Provide the [X, Y] coordinate of the cell's center where the given text is located.  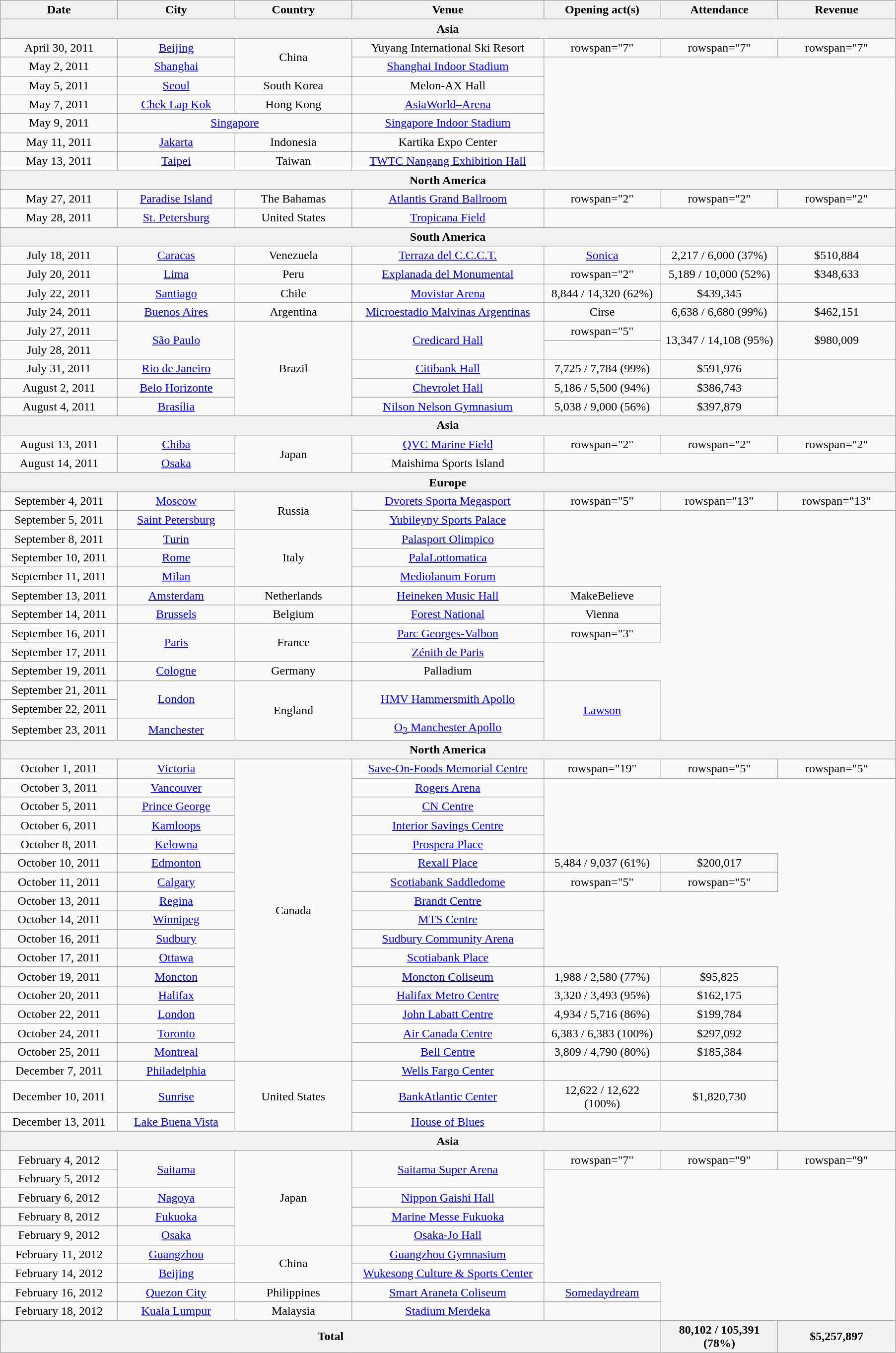
Kuala Lumpur [176, 1311]
Marine Messe Fukuoka [448, 1217]
France [293, 643]
August 13, 2011 [59, 444]
Wukesong Culture & Sports Center [448, 1273]
December 13, 2011 [59, 1122]
80,102 / 105,391 (78%) [719, 1336]
Malaysia [293, 1311]
QVC Marine Field [448, 444]
Nippon Gaishi Hall [448, 1198]
O2 Manchester Apollo [448, 729]
Yubileyny Sports Palace [448, 520]
October 5, 2011 [59, 807]
Attendance [719, 10]
Turin [176, 539]
Halifax Metro Centre [448, 995]
5,484 / 9,037 (61%) [602, 863]
September 10, 2011 [59, 558]
South America [448, 237]
Prospera Place [448, 844]
$185,384 [719, 1052]
October 11, 2011 [59, 882]
Belo Horizonte [176, 388]
Maishima Sports Island [448, 463]
Moscow [176, 501]
St. Petersburg [176, 217]
September 22, 2011 [59, 709]
July 24, 2011 [59, 312]
Europe [448, 482]
Sunrise [176, 1097]
Victoria [176, 769]
Peru [293, 274]
October 3, 2011 [59, 788]
December 7, 2011 [59, 1071]
The Bahamas [293, 199]
Hong Kong [293, 104]
Guangzhou [176, 1254]
Ottawa [176, 957]
September 4, 2011 [59, 501]
TWTC Nangang Exhibition Hall [448, 161]
Taiwan [293, 161]
Lawson [602, 710]
House of Blues [448, 1122]
July 20, 2011 [59, 274]
Milan [176, 577]
Microestadio Malvinas Argentinas [448, 312]
May 2, 2011 [59, 67]
Vancouver [176, 788]
July 18, 2011 [59, 256]
England [293, 710]
September 17, 2011 [59, 652]
Yuyang International Ski Resort [448, 48]
Brasília [176, 406]
May 28, 2011 [59, 217]
August 4, 2011 [59, 406]
Melon-AX Hall [448, 85]
$397,879 [719, 406]
Palladium [448, 671]
Revenue [836, 10]
rowspan="3" [602, 633]
May 7, 2011 [59, 104]
October 19, 2011 [59, 976]
Explanada del Monumental [448, 274]
May 13, 2011 [59, 161]
July 31, 2011 [59, 369]
Chiba [176, 444]
$591,976 [719, 369]
CN Centre [448, 807]
Belgium [293, 614]
MTS Centre [448, 920]
Somedaydream [602, 1292]
May 9, 2011 [59, 123]
Scotiabank Place [448, 957]
São Paulo [176, 340]
rowspan="19" [602, 769]
Kartika Expo Center [448, 142]
October 6, 2011 [59, 825]
Manchester [176, 729]
Moncton [176, 976]
February 4, 2012 [59, 1160]
February 14, 2012 [59, 1273]
5,038 / 9,000 (56%) [602, 406]
$5,257,897 [836, 1336]
Vienna [602, 614]
$297,092 [719, 1033]
February 11, 2012 [59, 1254]
October 10, 2011 [59, 863]
February 18, 2012 [59, 1311]
May 11, 2011 [59, 142]
Philadelphia [176, 1071]
6,638 / 6,680 (99%) [719, 312]
Argentina [293, 312]
1,988 / 2,580 (77%) [602, 976]
3,809 / 4,790 (80%) [602, 1052]
September 14, 2011 [59, 614]
Date [59, 10]
PalaLottomatica [448, 558]
AsiaWorld–Arena [448, 104]
Nagoya [176, 1198]
Zénith de Paris [448, 652]
2,217 / 6,000 (37%) [719, 256]
5,186 / 5,500 (94%) [602, 388]
October 1, 2011 [59, 769]
Buenos Aires [176, 312]
$462,151 [836, 312]
BankAtlantic Center [448, 1097]
$200,017 [719, 863]
Russia [293, 510]
Paris [176, 643]
Sudbury Community Arena [448, 939]
Rexall Place [448, 863]
Chile [293, 293]
Fukuoka [176, 1217]
Jakarta [176, 142]
September 23, 2011 [59, 729]
Kamloops [176, 825]
6,383 / 6,383 (100%) [602, 1033]
Sudbury [176, 939]
Rio de Janeiro [176, 369]
October 22, 2011 [59, 1014]
John Labatt Centre [448, 1014]
October 16, 2011 [59, 939]
Parc Georges-Valbon [448, 633]
Italy [293, 557]
July 28, 2011 [59, 350]
Citibank Hall [448, 369]
Winnipeg [176, 920]
February 9, 2012 [59, 1235]
Cirse [602, 312]
Nilson Nelson Gymnasium [448, 406]
Brandt Centre [448, 901]
October 13, 2011 [59, 901]
October 17, 2011 [59, 957]
October 14, 2011 [59, 920]
Netherlands [293, 596]
February 8, 2012 [59, 1217]
Brazil [293, 369]
Palasport Olimpico [448, 539]
Singapore Indoor Stadium [448, 123]
Caracas [176, 256]
Montreal [176, 1052]
$980,009 [836, 340]
Santiago [176, 293]
Kelowna [176, 844]
Terraza del C.C.C.T. [448, 256]
September 19, 2011 [59, 671]
$162,175 [719, 995]
Tropicana Field [448, 217]
Shanghai Indoor Stadium [448, 67]
Philippines [293, 1292]
13,347 / 14,108 (95%) [719, 340]
3,320 / 3,493 (95%) [602, 995]
Rome [176, 558]
Scotiabank Saddledome [448, 882]
Taipei [176, 161]
Germany [293, 671]
Quezon City [176, 1292]
$1,820,730 [719, 1097]
September 16, 2011 [59, 633]
October 8, 2011 [59, 844]
Lake Buena Vista [176, 1122]
Cologne [176, 671]
$348,633 [836, 274]
Rogers Arena [448, 788]
8,844 / 14,320 (62%) [602, 293]
Halifax [176, 995]
February 16, 2012 [59, 1292]
Edmonton [176, 863]
Save-On-Foods Memorial Centre [448, 769]
July 22, 2011 [59, 293]
Total [331, 1336]
September 11, 2011 [59, 577]
Saitama [176, 1169]
August 14, 2011 [59, 463]
Saitama Super Arena [448, 1169]
Prince George [176, 807]
Paradise Island [176, 199]
South Korea [293, 85]
Credicard Hall [448, 340]
May 5, 2011 [59, 85]
May 27, 2011 [59, 199]
Indonesia [293, 142]
February 6, 2012 [59, 1198]
Venue [448, 10]
MakeBelieve [602, 596]
Mediolanum Forum [448, 577]
5,189 / 10,000 (52%) [719, 274]
Saint Petersburg [176, 520]
Venezuela [293, 256]
Heineken Music Hall [448, 596]
Toronto [176, 1033]
Amsterdam [176, 596]
Sonica [602, 256]
Dvorets Sporta Megasport [448, 501]
September 5, 2011 [59, 520]
City [176, 10]
Stadium Merdeka [448, 1311]
HMV Hammersmith Apollo [448, 699]
Osaka-Jo Hall [448, 1235]
August 2, 2011 [59, 388]
Guangzhou Gymnasium [448, 1254]
Singapore [235, 123]
7,725 / 7,784 (99%) [602, 369]
Atlantis Grand Ballroom [448, 199]
Chevrolet Hall [448, 388]
Calgary [176, 882]
September 21, 2011 [59, 690]
September 8, 2011 [59, 539]
February 5, 2012 [59, 1179]
July 27, 2011 [59, 331]
4,934 / 5,716 (86%) [602, 1014]
September 13, 2011 [59, 596]
$439,345 [719, 293]
$95,825 [719, 976]
Shanghai [176, 67]
December 10, 2011 [59, 1097]
$199,784 [719, 1014]
October 25, 2011 [59, 1052]
Regina [176, 901]
Lima [176, 274]
April 30, 2011 [59, 48]
October 20, 2011 [59, 995]
Moncton Coliseum [448, 976]
12,622 / 12,622 (100%) [602, 1097]
Canada [293, 910]
Interior Savings Centre [448, 825]
Country [293, 10]
Chek Lap Kok [176, 104]
Wells Fargo Center [448, 1071]
Air Canada Centre [448, 1033]
Smart Araneta Coliseum [448, 1292]
Forest National [448, 614]
$386,743 [719, 388]
$510,884 [836, 256]
Seoul [176, 85]
October 24, 2011 [59, 1033]
Bell Centre [448, 1052]
Movistar Arena [448, 293]
Opening act(s) [602, 10]
Brussels [176, 614]
